Locate the cell with the specified text and output its (X, Y) center coordinate. 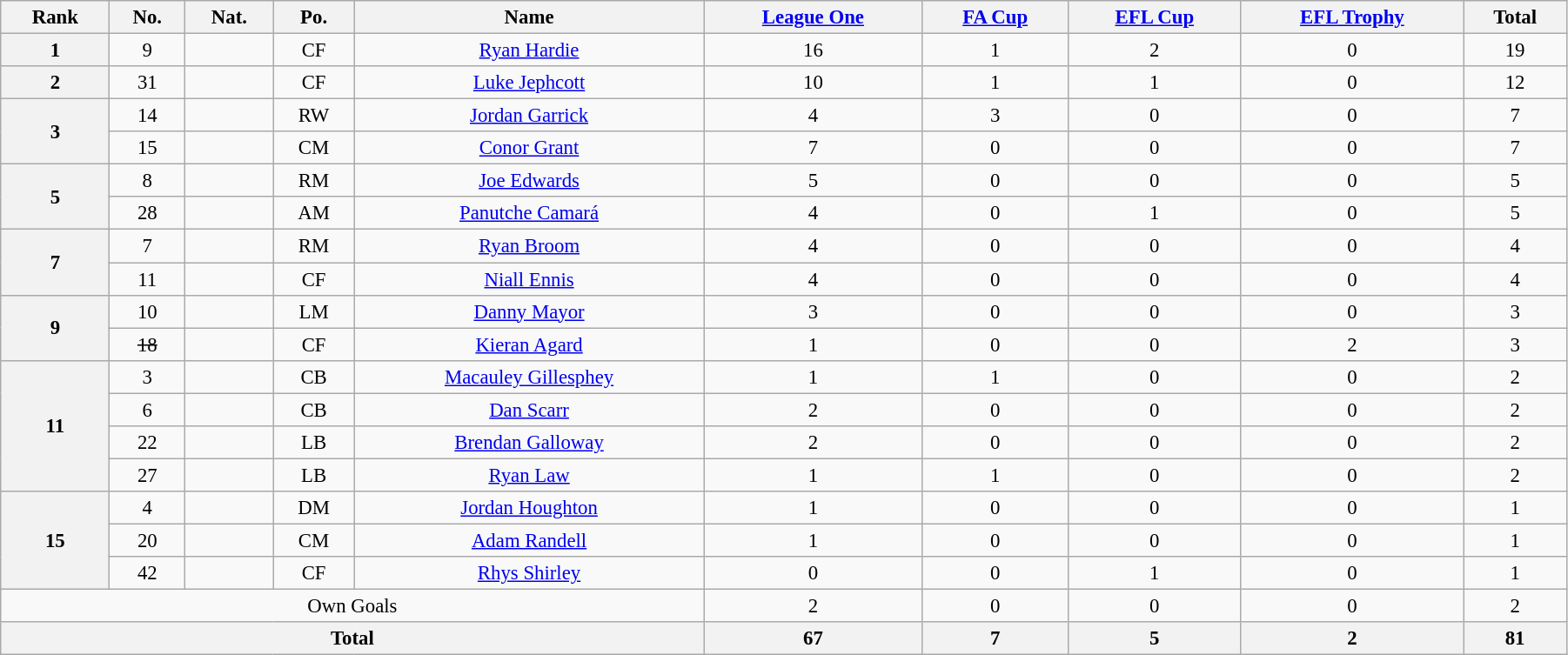
EFL Cup (1156, 17)
22 (148, 443)
Danny Mayor (529, 311)
Dan Scarr (529, 410)
Niall Ennis (529, 279)
14 (148, 116)
Adam Randell (529, 540)
42 (148, 573)
27 (148, 475)
EFL Trophy (1352, 17)
28 (148, 213)
RW (313, 116)
Nat. (230, 17)
Brendan Galloway (529, 443)
AM (313, 213)
Jordan Garrick (529, 116)
81 (1516, 638)
Name (529, 17)
Ryan Broom (529, 246)
19 (1516, 50)
Panutche Camará (529, 213)
Ryan Law (529, 475)
8 (148, 181)
Po. (313, 17)
Kieran Agard (529, 344)
Rhys Shirley (529, 573)
Own Goals (352, 606)
LM (313, 311)
16 (813, 50)
Jordan Houghton (529, 508)
Joe Edwards (529, 181)
20 (148, 540)
67 (813, 638)
Rank (56, 17)
31 (148, 83)
18 (148, 344)
FA Cup (995, 17)
DM (313, 508)
Luke Jephcott (529, 83)
Conor Grant (529, 148)
6 (148, 410)
Ryan Hardie (529, 50)
No. (148, 17)
12 (1516, 83)
League One (813, 17)
Macauley Gillesphey (529, 377)
